Output the [X, Y] coordinate of the center of the cell containing the given text.  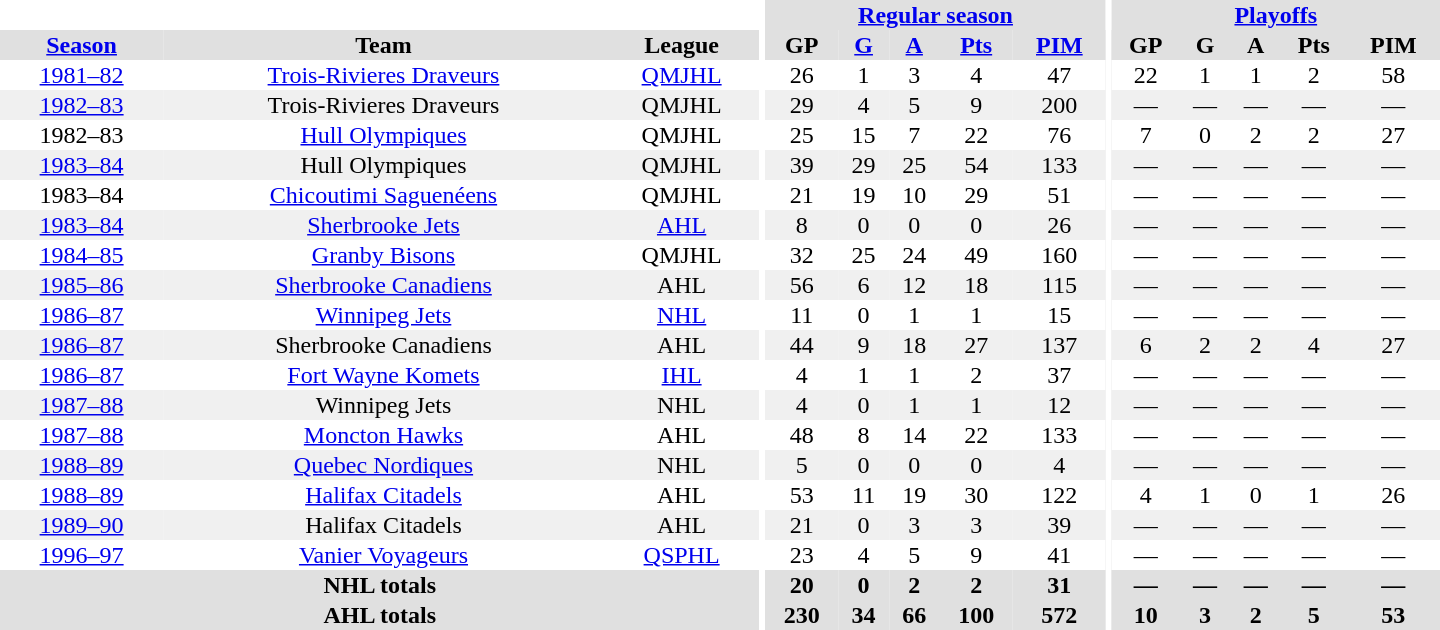
200 [1060, 105]
24 [914, 255]
AHL totals [380, 615]
IHL [682, 375]
34 [864, 615]
1989–90 [82, 525]
Moncton Hawks [383, 435]
Quebec Nordiques [383, 465]
23 [802, 555]
Regular season [936, 15]
49 [976, 255]
48 [802, 435]
230 [802, 615]
51 [1060, 195]
160 [1060, 255]
56 [802, 285]
44 [802, 345]
14 [914, 435]
1996–97 [82, 555]
32 [802, 255]
31 [1060, 585]
Team [383, 45]
41 [1060, 555]
100 [976, 615]
Chicoutimi Saguenéens [383, 195]
54 [976, 165]
1984–85 [82, 255]
76 [1060, 135]
Playoffs [1276, 15]
37 [1060, 375]
137 [1060, 345]
Fort Wayne Komets [383, 375]
20 [802, 585]
66 [914, 615]
NHL totals [380, 585]
1985–86 [82, 285]
Vanier Voyageurs [383, 555]
Sherbrooke Jets [383, 225]
58 [1394, 75]
1981–82 [82, 75]
Granby Bisons [383, 255]
Season [82, 45]
League [682, 45]
115 [1060, 285]
47 [1060, 75]
122 [1060, 495]
30 [976, 495]
QSPHL [682, 555]
572 [1060, 615]
